Return [x, y] of the center of cell containing provided text 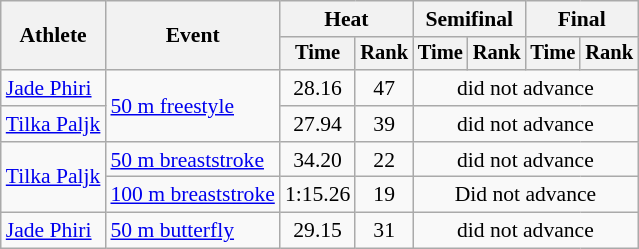
Final [581, 19]
22 [384, 160]
34.20 [318, 160]
29.15 [318, 231]
Semifinal [469, 19]
100 m breaststroke [192, 195]
Heat [346, 19]
31 [384, 231]
50 m freestyle [192, 106]
50 m butterfly [192, 231]
50 m breaststroke [192, 160]
Athlete [54, 36]
39 [384, 124]
47 [384, 88]
19 [384, 195]
Did not advance [526, 195]
27.94 [318, 124]
1:15.26 [318, 195]
Event [192, 36]
28.16 [318, 88]
